Find where the given text appears and provide that cell's center as (X, Y) coordinate. 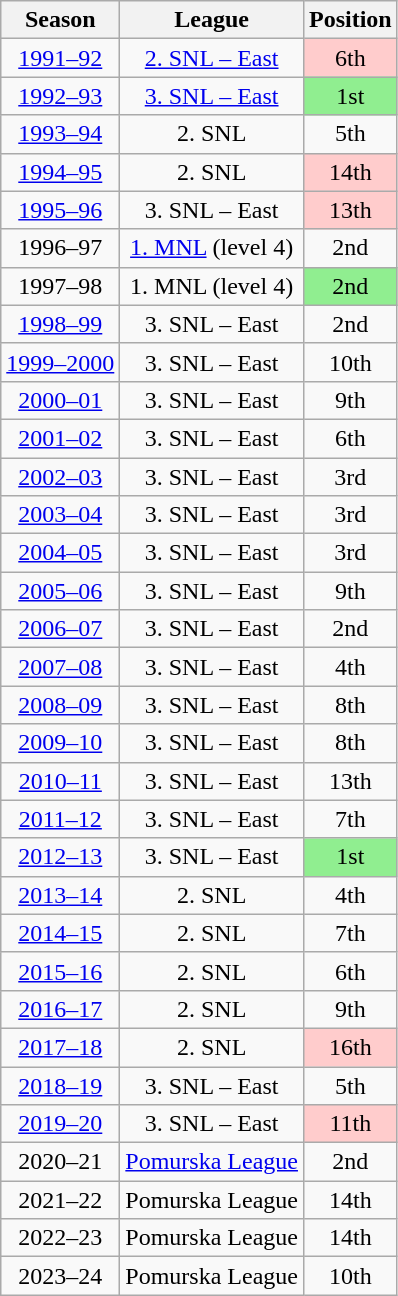
League (212, 20)
1993–94 (60, 134)
2014–15 (60, 933)
2. SNL – East (212, 58)
2006–07 (60, 629)
2001–02 (60, 438)
2011–12 (60, 819)
2000–01 (60, 400)
2019–20 (60, 1124)
2009–10 (60, 743)
Position (350, 20)
2007–08 (60, 667)
2017–18 (60, 1047)
1992–93 (60, 96)
2004–05 (60, 553)
1994–95 (60, 172)
2021–22 (60, 1200)
11th (350, 1124)
2018–19 (60, 1085)
1991–92 (60, 58)
2005–06 (60, 591)
2002–03 (60, 477)
16th (350, 1047)
2022–23 (60, 1238)
2016–17 (60, 1009)
2020–21 (60, 1162)
2015–16 (60, 971)
Season (60, 20)
2013–14 (60, 895)
2008–09 (60, 705)
2023–24 (60, 1276)
1995–96 (60, 210)
1997–98 (60, 286)
2003–04 (60, 515)
1996–97 (60, 248)
2010–11 (60, 781)
2012–13 (60, 857)
1999–2000 (60, 362)
1998–99 (60, 324)
